Return the (X, Y) coordinate for the center point of the cell that contains the specified text.  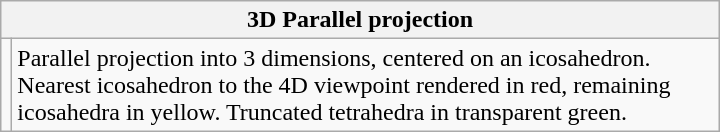
3D Parallel projection (360, 20)
